Return the (x, y) coordinate for the center point of the cell that contains the specified text.  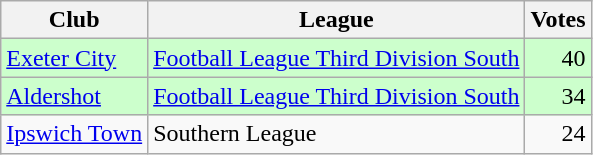
34 (558, 96)
Votes (558, 20)
24 (558, 134)
League (336, 20)
Club (74, 20)
40 (558, 58)
Exeter City (74, 58)
Aldershot (74, 96)
Ipswich Town (74, 134)
Southern League (336, 134)
